Determine the (x, y) coordinate at the center of the cell enclosing the given text.  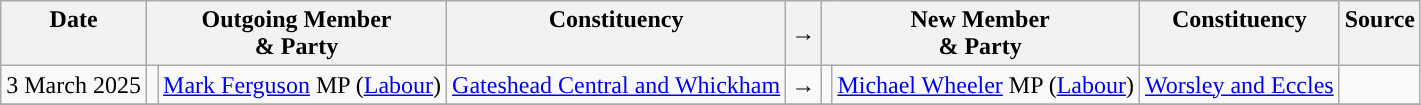
Source (1380, 34)
Outgoing Member& Party (296, 34)
Mark Ferguson MP (Labour) (302, 85)
New Member& Party (980, 34)
Michael Wheeler MP (Labour) (986, 85)
Worsley and Eccles (1239, 85)
Gateshead Central and Whickham (616, 85)
3 March 2025 (74, 85)
Date (74, 34)
